Capture the cell that displays the provided text and extract its [x, y] central coordinate. 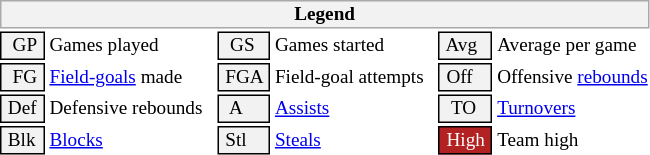
Avg [466, 46]
Team high [573, 140]
GP [22, 46]
FG [22, 77]
Defensive rebounds [131, 108]
A [244, 108]
TO [466, 108]
Off [466, 77]
Steals [354, 140]
Games played [131, 46]
Assists [354, 108]
Stl [244, 140]
Blk [22, 140]
Offensive rebounds [573, 77]
High [466, 140]
GS [244, 46]
Legend [324, 14]
Turnovers [573, 108]
FGA [244, 77]
Field-goal attempts [354, 77]
Average per game [573, 46]
Blocks [131, 140]
Field-goals made [131, 77]
Def [22, 108]
Games started [354, 46]
